Extract the [x, y] coordinate from the center of the cell holding the provided text.  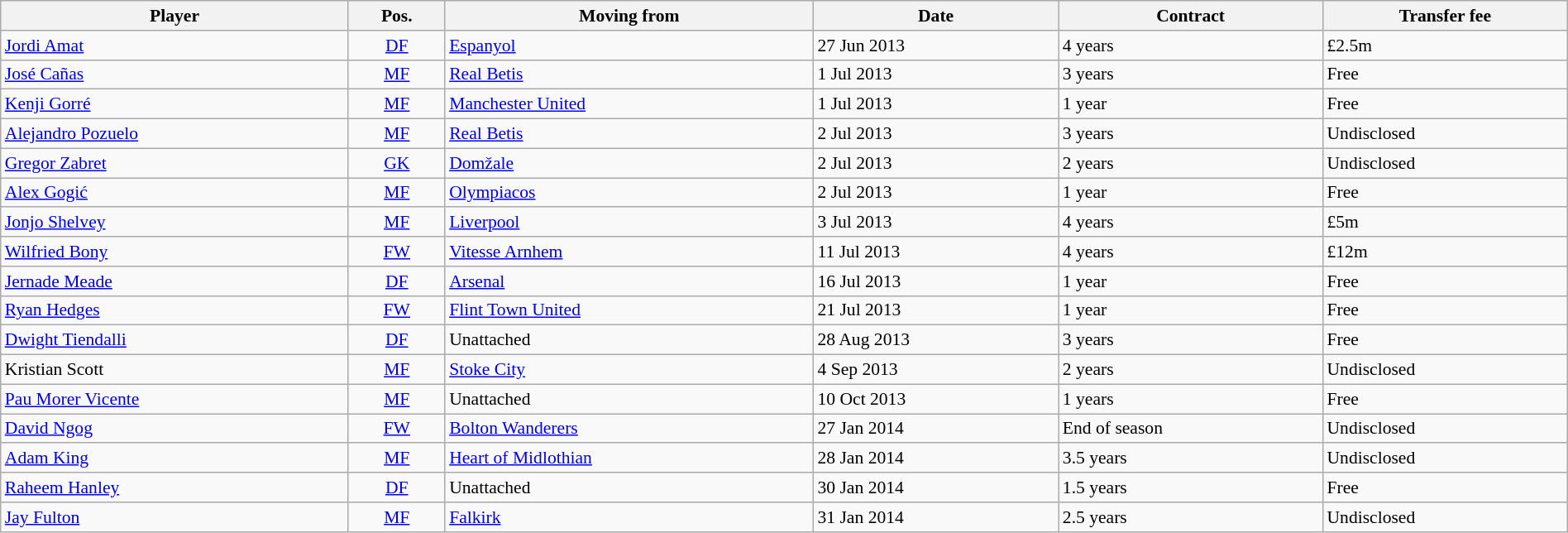
27 Jun 2013 [935, 46]
José Cañas [175, 74]
Adam King [175, 459]
Liverpool [629, 223]
Dwight Tiendalli [175, 340]
Kristian Scott [175, 370]
3.5 years [1191, 459]
Player [175, 16]
£2.5m [1445, 46]
Jordi Amat [175, 46]
28 Aug 2013 [935, 340]
31 Jan 2014 [935, 517]
11 Jul 2013 [935, 252]
10 Oct 2013 [935, 399]
£5m [1445, 223]
Manchester United [629, 104]
End of season [1191, 429]
Pos. [397, 16]
27 Jan 2014 [935, 429]
Stoke City [629, 370]
21 Jul 2013 [935, 310]
Gregor Zabret [175, 163]
Falkirk [629, 517]
Flint Town United [629, 310]
Jonjo Shelvey [175, 223]
Bolton Wanderers [629, 429]
Kenji Gorré [175, 104]
Raheem Hanley [175, 487]
Jernade Meade [175, 281]
Espanyol [629, 46]
Alejandro Pozuelo [175, 134]
1.5 years [1191, 487]
3 Jul 2013 [935, 223]
1 years [1191, 399]
£12m [1445, 252]
Transfer fee [1445, 16]
Arsenal [629, 281]
GK [397, 163]
Domžale [629, 163]
David Ngog [175, 429]
Vitesse Arnhem [629, 252]
2.5 years [1191, 517]
28 Jan 2014 [935, 459]
16 Jul 2013 [935, 281]
4 Sep 2013 [935, 370]
Ryan Hedges [175, 310]
Contract [1191, 16]
Heart of Midlothian [629, 459]
Wilfried Bony [175, 252]
Olympiacos [629, 193]
Alex Gogić [175, 193]
Jay Fulton [175, 517]
Pau Morer Vicente [175, 399]
30 Jan 2014 [935, 487]
Date [935, 16]
Moving from [629, 16]
